Detect which cell encompasses the target text, then output its (x, y) center coordinate. 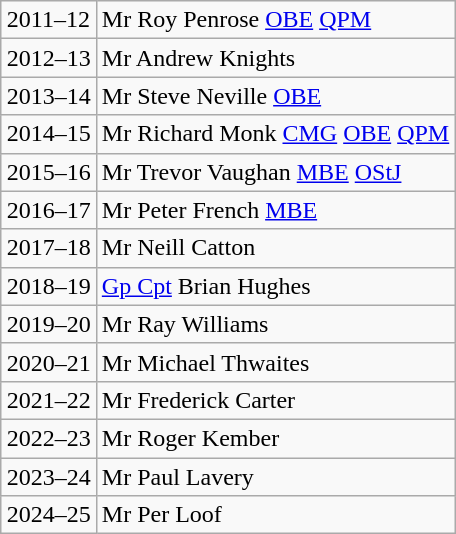
Mr Ray Williams (275, 324)
Mr Andrew Knights (275, 58)
2021–22 (48, 400)
Mr Steve Neville OBE (275, 96)
Mr Frederick Carter (275, 400)
2011–12 (48, 20)
2014–15 (48, 134)
2024–25 (48, 515)
2013–14 (48, 96)
Mr Trevor Vaughan MBE OStJ (275, 172)
2017–18 (48, 248)
2019–20 (48, 324)
2012–13 (48, 58)
Gp Cpt Brian Hughes (275, 286)
2023–24 (48, 477)
Mr Paul Lavery (275, 477)
2022–23 (48, 438)
Mr Peter French MBE (275, 210)
2015–16 (48, 172)
Mr Roger Kember (275, 438)
Mr Per Loof (275, 515)
2016–17 (48, 210)
Mr Neill Catton (275, 248)
2018–19 (48, 286)
Mr Richard Monk CMG OBE QPM (275, 134)
Mr Michael Thwaites (275, 362)
Mr Roy Penrose OBE QPM (275, 20)
2020–21 (48, 362)
